Find where the given text appears and provide that cell's center as (X, Y) coordinate. 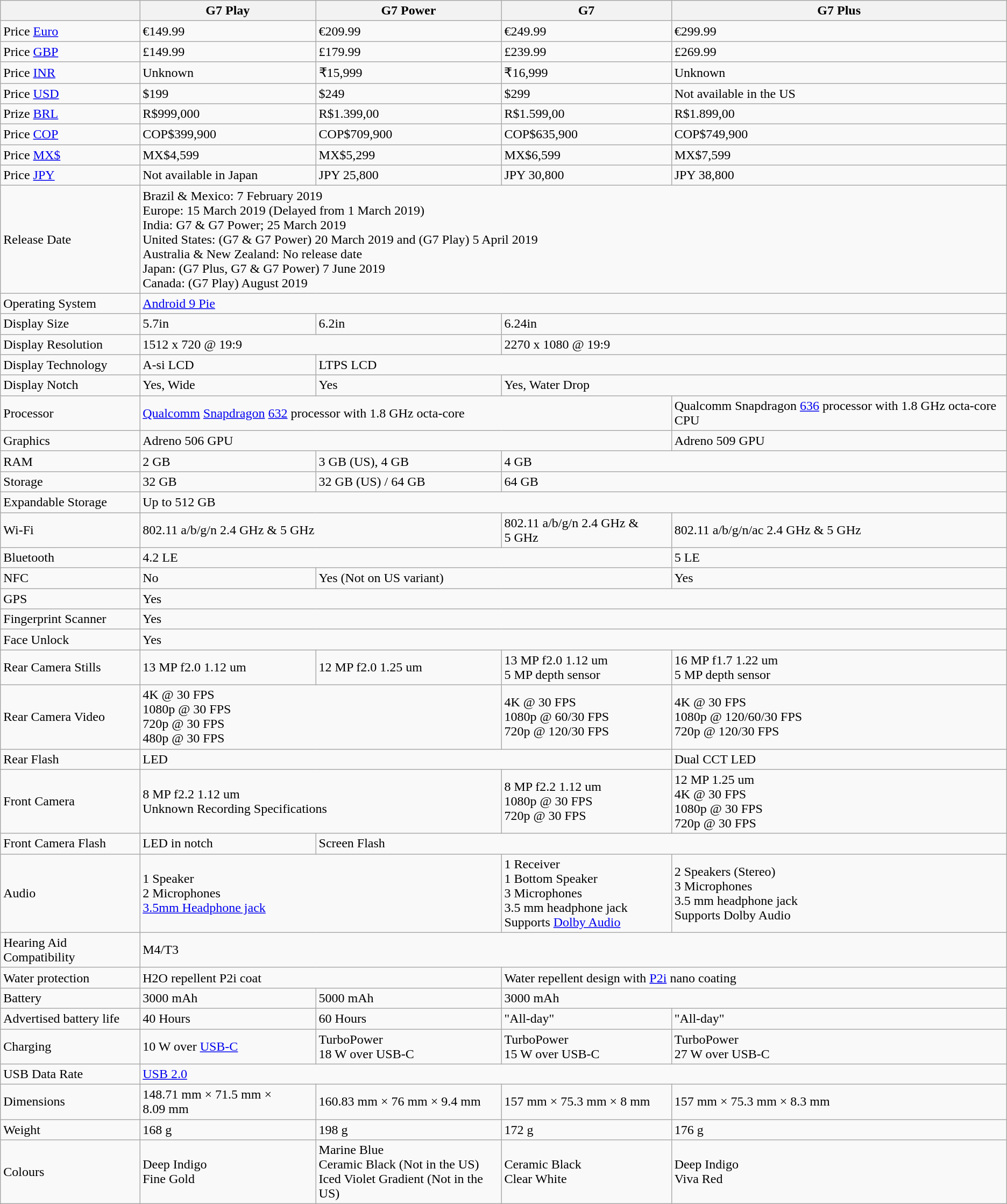
£239.99 (586, 52)
4 GB (754, 461)
LED (406, 759)
Prize BRL (70, 114)
Rear Camera Stills (70, 667)
Display Notch (70, 385)
198 g (409, 1130)
M4/T3 (573, 950)
Water repellent design with P2i nano coating (754, 978)
8 MP f2.2 1.12 um1080p @ 30 FPS720p @ 30 FPS (586, 802)
Graphics (70, 441)
Display Resolution (70, 344)
40 Hours (228, 1018)
Face Unlock (70, 640)
TurboPower18 W over USB-C (409, 1046)
MX$5,299 (409, 155)
€249.99 (586, 31)
4.2 LE (406, 558)
USB 2.0 (573, 1074)
A-si LCD (228, 365)
Deep IndigoViva Red (839, 1172)
G7 Play (228, 11)
32 GB (US) / 64 GB (409, 481)
MX$6,599 (586, 155)
MX$4,599 (228, 155)
Not available in Japan (228, 175)
G7 (586, 11)
$199 (228, 93)
6.2in (409, 324)
Adreno 506 GPU (406, 441)
TurboPower27 W over USB-C (839, 1046)
Qualcomm Snapdragon 632 processor with 1.8 GHz octa-core (406, 413)
Price JPY (70, 175)
Fingerprint Scanner (70, 619)
JPY 25,800 (409, 175)
Dual CCT LED (839, 759)
2 GB (228, 461)
£179.99 (409, 52)
Operating System (70, 303)
4K @ 30 FPS1080p @ 120/60/30 FPS720p @ 120/30 FPS (839, 717)
$299 (586, 93)
₹15,999 (409, 73)
12 MP f2.0 1.25 um (409, 667)
5000 mAh (409, 998)
64 GB (754, 481)
TurboPower15 W over USB-C (586, 1046)
Price USD (70, 93)
Front Camera Flash (70, 844)
NFC (70, 578)
Price COP (70, 134)
Price GBP (70, 52)
Colours (70, 1172)
RAM (70, 461)
Adreno 509 GPU (839, 441)
Bluetooth (70, 558)
Display Technology (70, 365)
10 W over USB-C (228, 1046)
Price Euro (70, 31)
157 mm × 75.3 mm × 8.3 mm (839, 1102)
Storage (70, 481)
13 MP f2.0 1.12 um5 MP depth sensor (586, 667)
H2O repellent P2i coat (321, 978)
€149.99 (228, 31)
G7 Power (409, 11)
3 GB (US), 4 GB (409, 461)
Ceramic BlackClear White (586, 1172)
JPY 38,800 (839, 175)
Processor (70, 413)
€209.99 (409, 31)
Qualcomm Snapdragon 636 processor with 1.8 GHz octa-core CPU (839, 413)
12 MP 1.25 um4K @ 30 FPS1080p @ 30 FPS720p @ 30 FPS (839, 802)
Wi-Fi (70, 529)
COP$635,900 (586, 134)
157 mm × 75.3 mm × 8 mm (586, 1102)
Advertised battery life (70, 1018)
COP$709,900 (409, 134)
6.24in (754, 324)
R$1.599,00 (586, 114)
JPY 30,800 (586, 175)
32 GB (228, 481)
USB Data Rate (70, 1074)
5.7in (228, 324)
Yes (Not on US variant) (494, 578)
Not available in the US (839, 93)
Expandable Storage (70, 502)
4K @ 30 FPS1080p @ 60/30 FPS720p @ 120/30 FPS (586, 717)
1 Receiver1 Bottom Speaker3 Microphones3.5 mm headphone jackSupports Dolby Audio (586, 893)
160.83 mm × 76 mm × 9.4 mm (409, 1102)
COP$399,900 (228, 134)
Release Date (70, 239)
Marine BlueCeramic Black (Not in the US)Iced Violet Gradient (Not in the US) (409, 1172)
148.71 mm × 71.5 mm × 8.09 mm (228, 1102)
G7 Plus (839, 11)
R$1.899,00 (839, 114)
13 MP f2.0 1.12 um (228, 667)
Yes, Wide (228, 385)
Rear Flash (70, 759)
No (228, 578)
Price MX$ (70, 155)
Display Size (70, 324)
5 LE (839, 558)
£269.99 (839, 52)
$249 (409, 93)
Deep IndigoFine Gold (228, 1172)
R$999,000 (228, 114)
1 Speaker2 Microphones3.5mm Headphone jack (321, 893)
Dimensions (70, 1102)
Front Camera (70, 802)
172 g (586, 1130)
Charging (70, 1046)
Up to 512 GB (573, 502)
Water protection (70, 978)
2 Speakers (Stereo)3 Microphones3.5 mm headphone jackSupports Dolby Audio (839, 893)
Rear Camera Video (70, 717)
8 MP f2.2 1.12 umUnknown Recording Specifications (321, 802)
2270 x 1080 @ 19:9 (754, 344)
COP$749,900 (839, 134)
Audio (70, 893)
Android 9 Pie (573, 303)
€299.99 (839, 31)
Hearing Aid Compatibility (70, 950)
LTPS LCD (661, 365)
60 Hours (409, 1018)
168 g (228, 1130)
₹16,999 (586, 73)
GPS (70, 599)
Price INR (70, 73)
R$1.399,00 (409, 114)
LED in notch (228, 844)
£149.99 (228, 52)
Screen Flash (661, 844)
802.11 a/b/g/n/ac 2.4 GHz & 5 GHz (839, 529)
MX$7,599 (839, 155)
1512 x 720 @ 19:9 (321, 344)
Battery (70, 998)
176 g (839, 1130)
4K @ 30 FPS1080p @ 30 FPS720p @ 30 FPS480p @ 30 FPS (321, 717)
Weight (70, 1130)
Yes, Water Drop (754, 385)
16 MP f1.7 1.22 um5 MP depth sensor (839, 667)
